Provide the (x, y) coordinate of the cell's center where the given text is located.  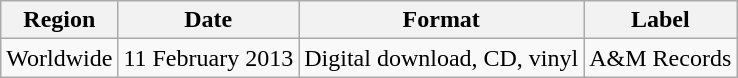
Worldwide (60, 58)
Date (208, 20)
Format (442, 20)
Digital download, CD, vinyl (442, 58)
11 February 2013 (208, 58)
Region (60, 20)
A&M Records (660, 58)
Label (660, 20)
